Locate the cell with the specified text and output its (x, y) center coordinate. 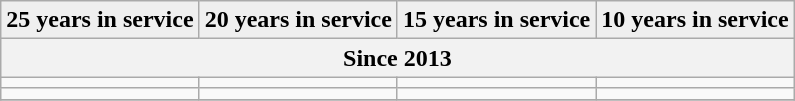
20 years in service (298, 20)
15 years in service (496, 20)
Since 2013 (398, 58)
25 years in service (100, 20)
10 years in service (695, 20)
